Identify which cell holds the provided text, then report its (X, Y) central coordinate. 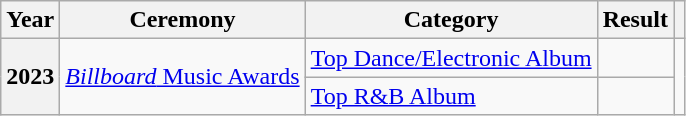
Year (30, 20)
Category (451, 20)
2023 (30, 77)
Top R&B Album (451, 96)
Top Dance/Electronic Album (451, 58)
Ceremony (182, 20)
Result (635, 20)
Billboard Music Awards (182, 77)
